Find where the given text appears and provide that cell's center as (X, Y) coordinate. 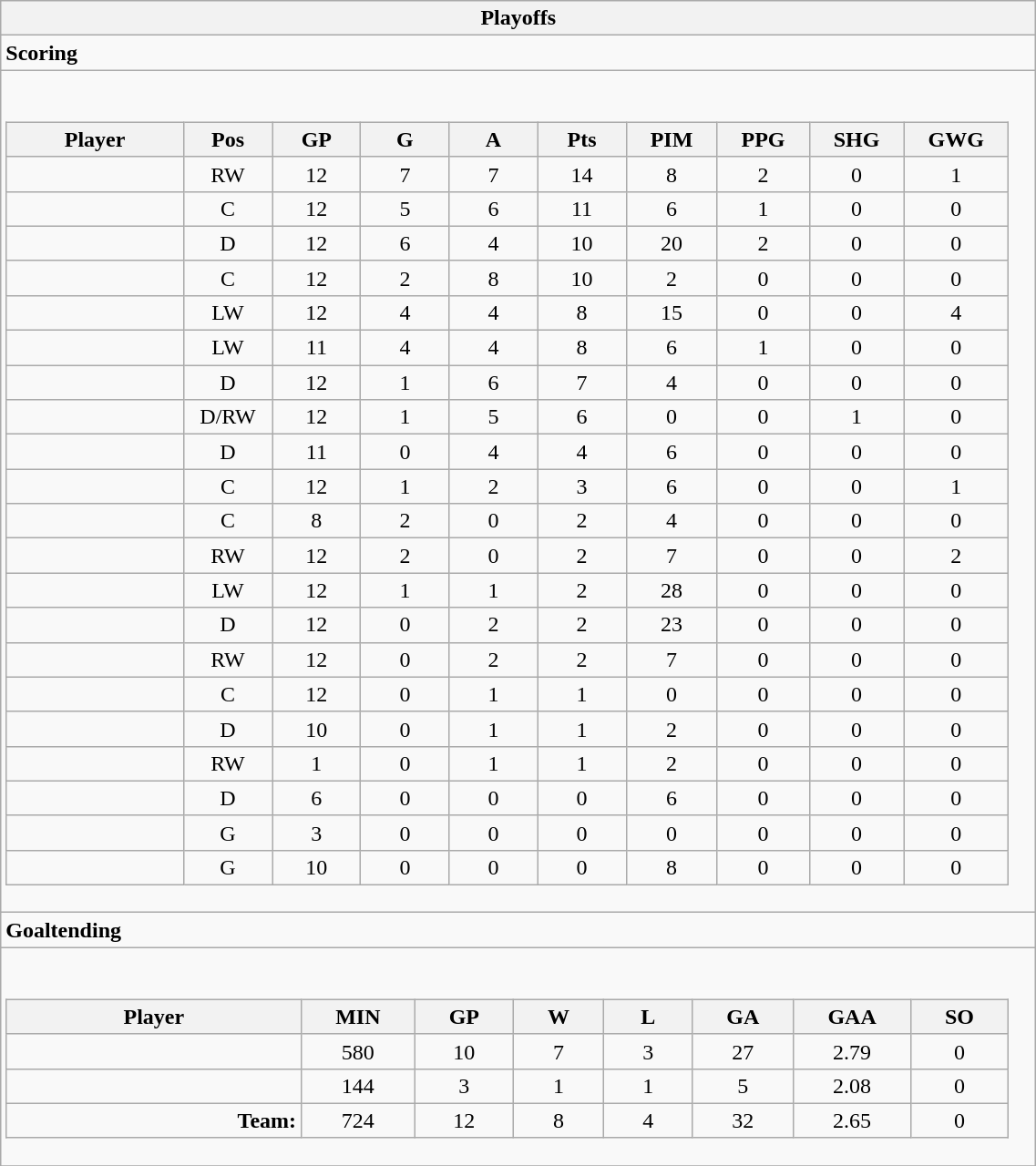
23 (672, 625)
GWG (957, 139)
20 (672, 243)
PPG (764, 139)
580 (358, 1051)
27 (744, 1051)
28 (672, 590)
Scoring (518, 53)
Pos (228, 139)
2.79 (852, 1051)
Goaltending (518, 930)
2.65 (852, 1120)
32 (744, 1120)
GAA (852, 1017)
2.08 (852, 1086)
Pts (581, 139)
Team: (154, 1120)
SO (959, 1017)
14 (581, 174)
PIM (672, 139)
MIN (358, 1017)
15 (672, 312)
SHG (856, 139)
GA (744, 1017)
Player MIN GP W L GA GAA SO 580 10 7 3 27 2.79 0 144 3 1 1 5 2.08 0 Team: 724 12 8 4 32 2.65 0 (518, 1057)
144 (358, 1086)
724 (358, 1120)
L (649, 1017)
W (559, 1017)
D/RW (228, 417)
A (494, 139)
Playoffs (518, 18)
